Return (X, Y) of the center of cell containing provided text 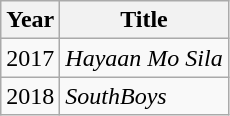
SouthBoys (144, 96)
2017 (30, 58)
2018 (30, 96)
Year (30, 20)
Hayaan Mo Sila (144, 58)
Title (144, 20)
